Identify which cell holds the provided text, then report its [X, Y] central coordinate. 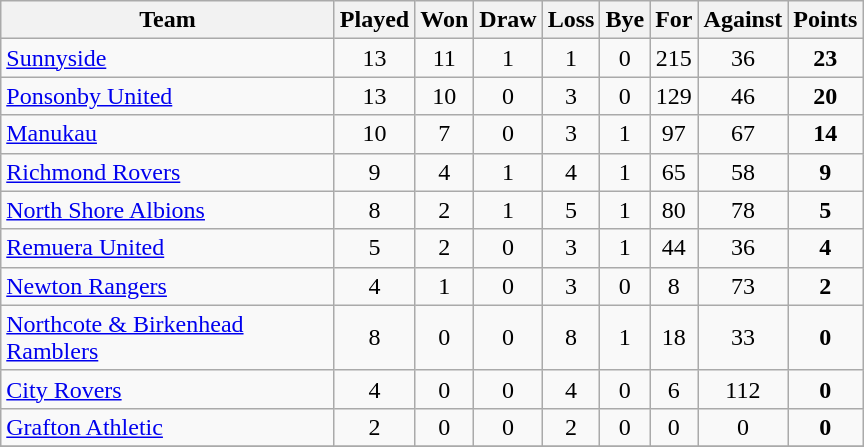
73 [743, 286]
58 [743, 172]
78 [743, 210]
Newton Rangers [168, 286]
Played [374, 20]
City Rovers [168, 389]
Won [444, 20]
Against [743, 20]
7 [444, 134]
46 [743, 96]
33 [743, 338]
Loss [571, 20]
44 [674, 248]
Team [168, 20]
97 [674, 134]
Manukau [168, 134]
65 [674, 172]
Remuera United [168, 248]
Points [826, 20]
Richmond Rovers [168, 172]
Draw [508, 20]
6 [674, 389]
Ponsonby United [168, 96]
67 [743, 134]
North Shore Albions [168, 210]
20 [826, 96]
Sunnyside [168, 58]
For [674, 20]
23 [826, 58]
215 [674, 58]
18 [674, 338]
Northcote & Birkenhead Ramblers [168, 338]
129 [674, 96]
112 [743, 389]
14 [826, 134]
Grafton Athletic [168, 427]
Bye [625, 20]
80 [674, 210]
11 [444, 58]
